Detect which cell encompasses the target text, then output its [X, Y] center coordinate. 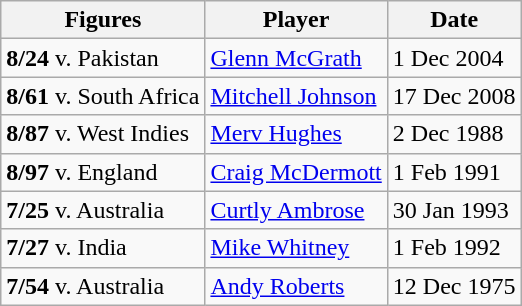
Merv Hughes [296, 134]
1 Feb 1991 [454, 172]
8/24 v. Pakistan [103, 58]
Player [296, 20]
1 Dec 2004 [454, 58]
Curtly Ambrose [296, 210]
1 Feb 1992 [454, 248]
Mitchell Johnson [296, 96]
7/27 v. India [103, 248]
8/97 v. England [103, 172]
7/54 v. Australia [103, 286]
Craig McDermott [296, 172]
8/61 v. South Africa [103, 96]
30 Jan 1993 [454, 210]
8/87 v. West Indies [103, 134]
17 Dec 2008 [454, 96]
Mike Whitney [296, 248]
Andy Roberts [296, 286]
Figures [103, 20]
12 Dec 1975 [454, 286]
7/25 v. Australia [103, 210]
Date [454, 20]
Glenn McGrath [296, 58]
2 Dec 1988 [454, 134]
